Search for the cell housing the specified text and yield its [X, Y] center coordinate. 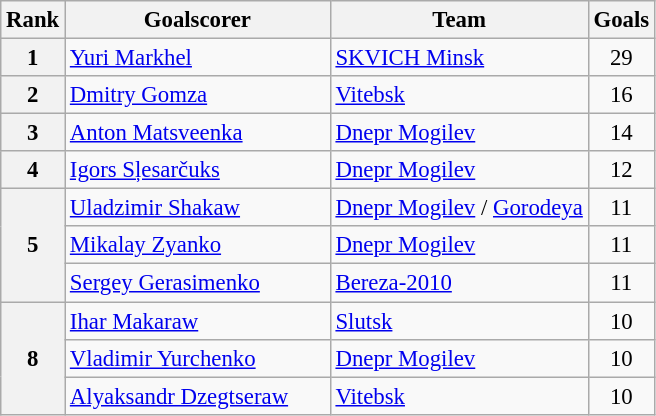
Team [459, 20]
Ihar Makaraw [198, 321]
Uladzimir Shakaw [198, 208]
Goals [621, 20]
Anton Matsveenka [198, 133]
2 [33, 95]
Slutsk [459, 321]
12 [621, 170]
29 [621, 58]
4 [33, 170]
16 [621, 95]
Vladimir Yurchenko [198, 358]
8 [33, 358]
SKVICH Minsk [459, 58]
14 [621, 133]
Yuri Markhel [198, 58]
Alyaksandr Dzegtseraw [198, 396]
3 [33, 133]
5 [33, 246]
Goalscorer [198, 20]
Rank [33, 20]
Bereza-2010 [459, 283]
Dnepr Mogilev / Gorodeya [459, 208]
Mikalay Zyanko [198, 245]
1 [33, 58]
Dmitry Gomza [198, 95]
Sergey Gerasimenko [198, 283]
Igors Sļesarčuks [198, 170]
